Find where the given text appears and provide that cell's center as (X, Y) coordinate. 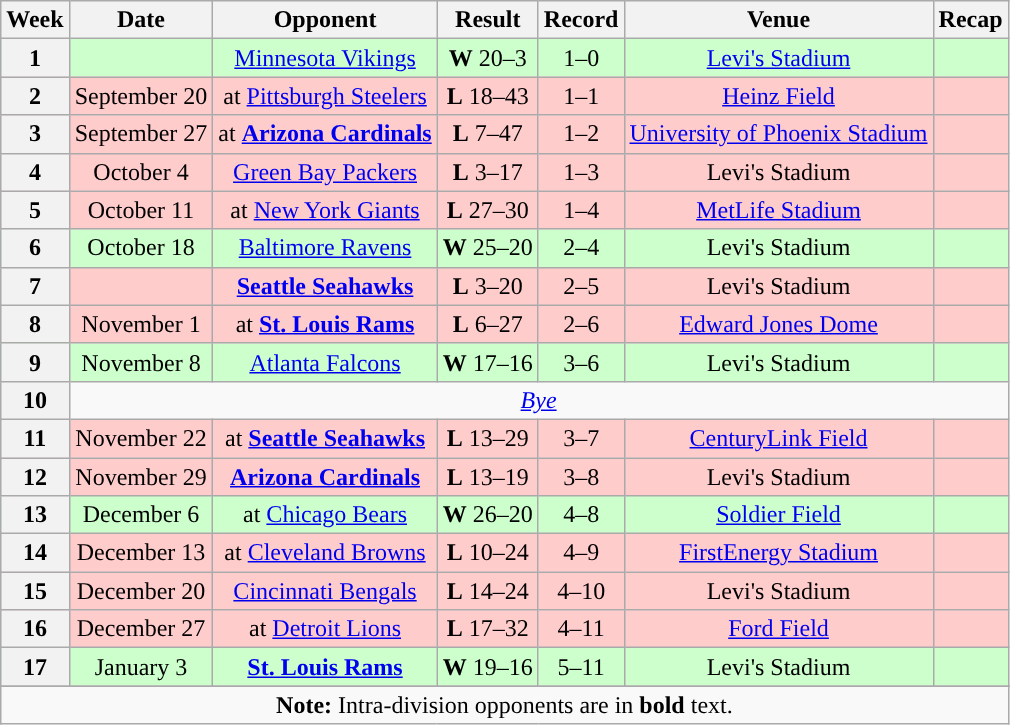
Venue (778, 20)
November 1 (141, 324)
at Seattle Seahawks (325, 438)
3–7 (581, 438)
October 4 (141, 172)
4–9 (581, 553)
at Detroit Lions (325, 629)
13 (35, 515)
L 14–24 (488, 591)
17 (35, 667)
1 (35, 58)
Result (488, 20)
Arizona Cardinals (325, 477)
1–3 (581, 172)
2–4 (581, 248)
FirstEnergy Stadium (778, 553)
Note: Intra-division opponents are in bold text. (504, 705)
16 (35, 629)
Record (581, 20)
at Pittsburgh Steelers (325, 96)
3 (35, 134)
4–11 (581, 629)
W 26–20 (488, 515)
W 20–3 (488, 58)
2–6 (581, 324)
4–10 (581, 591)
L 3–20 (488, 286)
4 (35, 172)
L 6–27 (488, 324)
L 17–32 (488, 629)
L 27–30 (488, 210)
at Arizona Cardinals (325, 134)
3–6 (581, 362)
Edward Jones Dome (778, 324)
1–2 (581, 134)
Baltimore Ravens (325, 248)
Ford Field (778, 629)
L 18–43 (488, 96)
9 (35, 362)
12 (35, 477)
2 (35, 96)
10 (35, 400)
September 27 (141, 134)
11 (35, 438)
6 (35, 248)
W 19–16 (488, 667)
Cincinnati Bengals (325, 591)
Green Bay Packers (325, 172)
January 3 (141, 667)
5–11 (581, 667)
W 17–16 (488, 362)
Week (35, 20)
7 (35, 286)
L 3–17 (488, 172)
at St. Louis Rams (325, 324)
MetLife Stadium (778, 210)
Date (141, 20)
1–1 (581, 96)
November 8 (141, 362)
Atlanta Falcons (325, 362)
L 7–47 (488, 134)
Minnesota Vikings (325, 58)
W 25–20 (488, 248)
December 20 (141, 591)
September 20 (141, 96)
Heinz Field (778, 96)
5 (35, 210)
Bye (538, 400)
3–8 (581, 477)
November 22 (141, 438)
October 18 (141, 248)
1–0 (581, 58)
December 13 (141, 553)
1–4 (581, 210)
November 29 (141, 477)
Recap (970, 20)
Soldier Field (778, 515)
L 10–24 (488, 553)
Seattle Seahawks (325, 286)
2–5 (581, 286)
December 6 (141, 515)
L 13–29 (488, 438)
at Chicago Bears (325, 515)
15 (35, 591)
at New York Giants (325, 210)
Opponent (325, 20)
St. Louis Rams (325, 667)
December 27 (141, 629)
4–8 (581, 515)
L 13–19 (488, 477)
at Cleveland Browns (325, 553)
University of Phoenix Stadium (778, 134)
CenturyLink Field (778, 438)
October 11 (141, 210)
14 (35, 553)
8 (35, 324)
